Extract the (x, y) coordinate from the center of the cell holding the provided text.  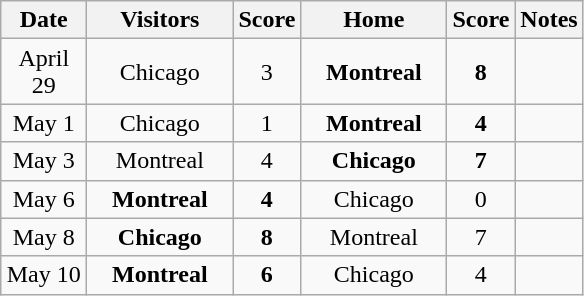
May 6 (44, 199)
Notes (549, 20)
Date (44, 20)
1 (267, 123)
3 (267, 72)
Home (374, 20)
May 3 (44, 161)
6 (267, 275)
0 (481, 199)
Visitors (160, 20)
May 10 (44, 275)
May 8 (44, 237)
April 29 (44, 72)
May 1 (44, 123)
